Capture the cell that displays the provided text and extract its (x, y) central coordinate. 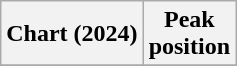
Peak position (189, 34)
Chart (2024) (72, 34)
